Capture the cell that displays the provided text and extract its (X, Y) central coordinate. 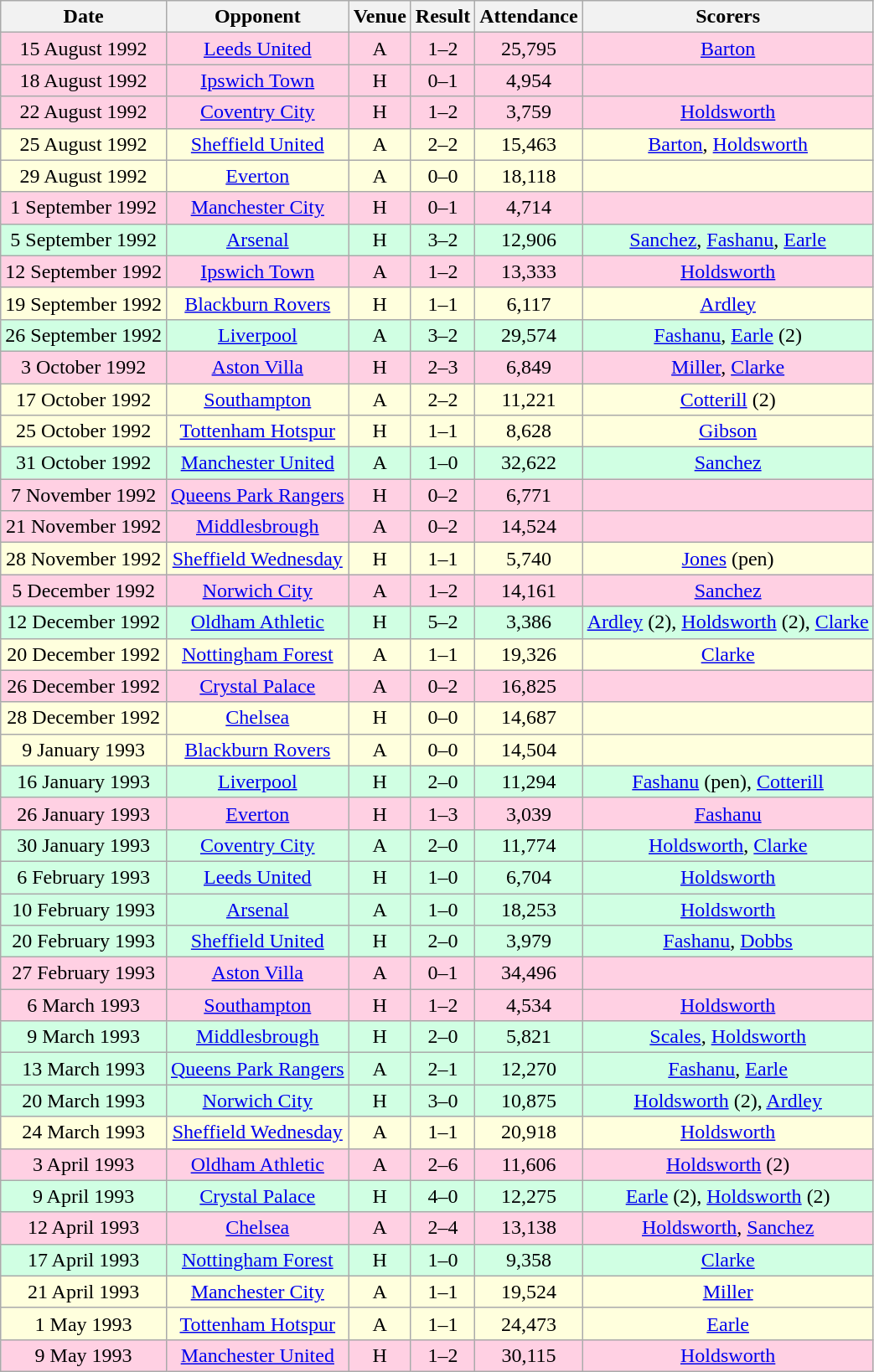
21 April 1993 (84, 1292)
20 March 1993 (84, 1101)
Jones (pen) (727, 559)
18,253 (529, 909)
25 October 1992 (84, 431)
Holdsworth, Sanchez (727, 1228)
30 January 1993 (84, 845)
2–4 (442, 1228)
5,821 (529, 1037)
6 February 1993 (84, 877)
1 May 1993 (84, 1323)
14,161 (529, 591)
26 September 1992 (84, 335)
12,270 (529, 1069)
15 August 1992 (84, 49)
17 October 1992 (84, 400)
25,795 (529, 49)
Earle (2), Holdsworth (2) (727, 1196)
3,039 (529, 813)
9 May 1993 (84, 1355)
4,954 (529, 80)
Cotterill (2) (727, 400)
4,714 (529, 208)
1–3 (442, 813)
3,759 (529, 112)
Ardley (727, 303)
Fashanu (727, 813)
19,524 (529, 1292)
12,275 (529, 1196)
11,221 (529, 400)
Scales, Holdsworth (727, 1037)
5,740 (529, 559)
12 December 1992 (84, 622)
13 March 1993 (84, 1069)
5 December 1992 (84, 591)
32,622 (529, 463)
3,386 (529, 622)
30,115 (529, 1355)
Holdsworth (2), Ardley (727, 1101)
20 December 1992 (84, 654)
6,704 (529, 877)
5–2 (442, 622)
5 September 1992 (84, 240)
14,524 (529, 527)
Gibson (727, 431)
4,534 (529, 1005)
Result (442, 17)
Fashanu, Earle (2) (727, 335)
16,825 (529, 686)
12 September 1992 (84, 271)
20 February 1993 (84, 941)
Ardley (2), Holdsworth (2), Clarke (727, 622)
26 January 1993 (84, 813)
19,326 (529, 654)
Fashanu, Dobbs (727, 941)
Holdsworth (2) (727, 1164)
11,774 (529, 845)
28 December 1992 (84, 718)
31 October 1992 (84, 463)
27 February 1993 (84, 973)
7 November 1992 (84, 495)
6,117 (529, 303)
Sanchez, Fashanu, Earle (727, 240)
16 January 1993 (84, 781)
13,333 (529, 271)
Miller (727, 1292)
Barton (727, 49)
11,606 (529, 1164)
Opponent (257, 17)
24,473 (529, 1323)
3 October 1992 (84, 367)
18 August 1992 (84, 80)
29 August 1992 (84, 176)
14,504 (529, 750)
1 September 1992 (84, 208)
11,294 (529, 781)
28 November 1992 (84, 559)
Miller, Clarke (727, 367)
2–1 (442, 1069)
2–6 (442, 1164)
20,918 (529, 1132)
2–3 (442, 367)
22 August 1992 (84, 112)
Earle (727, 1323)
26 December 1992 (84, 686)
3 April 1993 (84, 1164)
9 April 1993 (84, 1196)
3,979 (529, 941)
6 March 1993 (84, 1005)
3–0 (442, 1101)
Attendance (529, 17)
13,138 (529, 1228)
Fashanu, Earle (727, 1069)
17 April 1993 (84, 1260)
18,118 (529, 176)
34,496 (529, 973)
6,849 (529, 367)
15,463 (529, 144)
6,771 (529, 495)
12,906 (529, 240)
Scorers (727, 17)
10,875 (529, 1101)
25 August 1992 (84, 144)
Date (84, 17)
12 April 1993 (84, 1228)
19 September 1992 (84, 303)
10 February 1993 (84, 909)
9,358 (529, 1260)
9 March 1993 (84, 1037)
4–0 (442, 1196)
8,628 (529, 431)
Venue (380, 17)
Fashanu (pen), Cotterill (727, 781)
29,574 (529, 335)
21 November 1992 (84, 527)
Holdsworth, Clarke (727, 845)
14,687 (529, 718)
Barton, Holdsworth (727, 144)
9 January 1993 (84, 750)
24 March 1993 (84, 1132)
